Scan for the cell matching the given text and deliver its (x, y) coordinate at center. 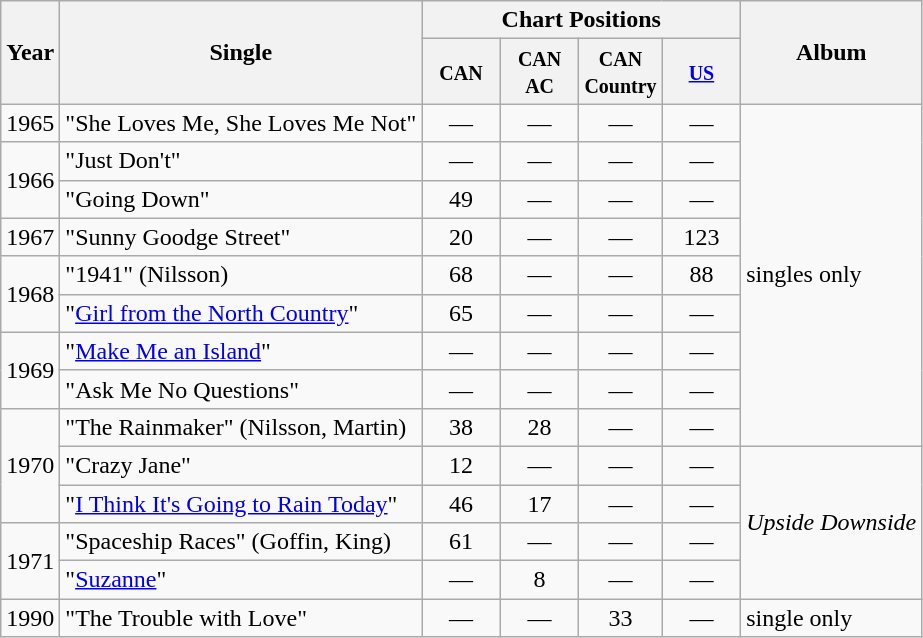
Year (30, 52)
68 (462, 275)
88 (702, 275)
Chart Positions (582, 20)
Upside Downside (832, 522)
"Make Me an Island" (241, 351)
Album (832, 52)
singles only (832, 276)
1970 (30, 465)
20 (462, 237)
1968 (30, 294)
US (702, 72)
28 (540, 427)
17 (540, 503)
"I Think It's Going to Rain Today" (241, 503)
"1941" (Nilsson) (241, 275)
1990 (30, 618)
49 (462, 199)
"Going Down" (241, 199)
65 (462, 313)
1965 (30, 123)
CAN Country (620, 72)
CAN (462, 72)
Single (241, 52)
123 (702, 237)
"Crazy Jane" (241, 465)
61 (462, 542)
1967 (30, 237)
"Ask Me No Questions" (241, 389)
"Sunny Goodge Street" (241, 237)
"The Rainmaker" (Nilsson, Martin) (241, 427)
single only (832, 618)
46 (462, 503)
12 (462, 465)
"Just Don't" (241, 161)
38 (462, 427)
"Suzanne" (241, 580)
1969 (30, 370)
1966 (30, 180)
"She Loves Me, She Loves Me Not" (241, 123)
"Girl from the North Country" (241, 313)
8 (540, 580)
"The Trouble with Love" (241, 618)
CAN AC (540, 72)
33 (620, 618)
1971 (30, 561)
"Spaceship Races" (Goffin, King) (241, 542)
